Determine the [x, y] coordinate at the center of the cell enclosing the given text.  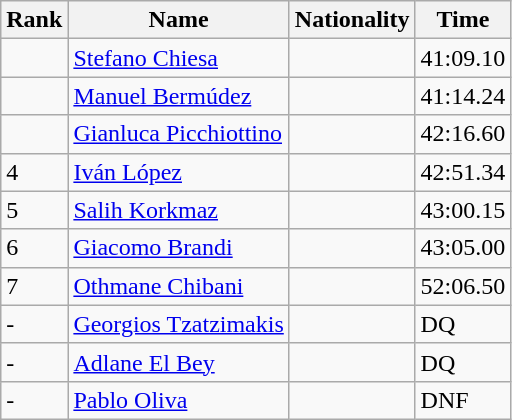
Nationality [352, 20]
52:06.50 [463, 286]
42:51.34 [463, 172]
Name [178, 20]
41:09.10 [463, 58]
Georgios Tzatzimakis [178, 324]
Gianluca Picchiottino [178, 134]
Othmane Chibani [178, 286]
Giacomo Brandi [178, 248]
5 [34, 210]
Salih Korkmaz [178, 210]
Rank [34, 20]
Adlane El Bey [178, 362]
Stefano Chiesa [178, 58]
Manuel Bermúdez [178, 96]
43:00.15 [463, 210]
Time [463, 20]
43:05.00 [463, 248]
DNF [463, 400]
Pablo Oliva [178, 400]
6 [34, 248]
42:16.60 [463, 134]
4 [34, 172]
7 [34, 286]
41:14.24 [463, 96]
Iván López [178, 172]
